Detect which cell encompasses the target text, then output its (x, y) center coordinate. 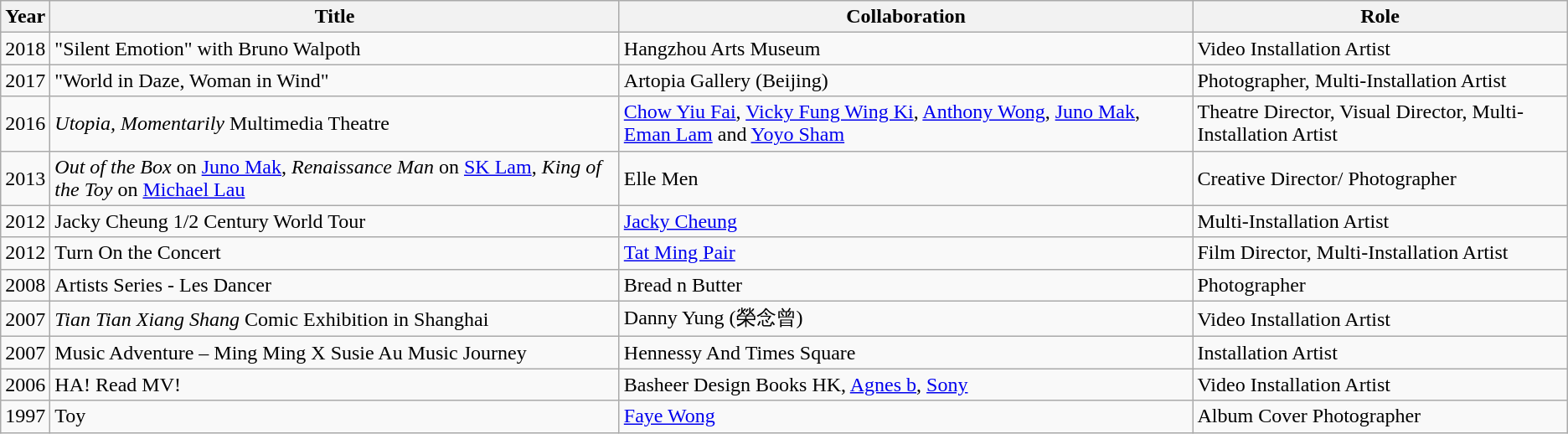
Tian Tian Xiang Shang Comic Exhibition in Shanghai (335, 318)
2006 (25, 385)
1997 (25, 416)
Bread n Butter (906, 285)
Year (25, 17)
Artists Series - Les Dancer (335, 285)
Film Director, Multi-Installation Artist (1380, 253)
Elle Men (906, 178)
Danny Yung (榮念曾) (906, 318)
Theatre Director, Visual Director, Multi-Installation Artist (1380, 124)
Jacky Cheung (906, 221)
Hangzhou Arts Museum (906, 49)
Chow Yiu Fai, Vicky Fung Wing Ki, Anthony Wong, Juno Mak, Eman Lam and Yoyo Sham (906, 124)
2013 (25, 178)
2008 (25, 285)
Photographer (1380, 285)
Title (335, 17)
Collaboration (906, 17)
Turn On the Concert (335, 253)
Creative Director/ Photographer (1380, 178)
2016 (25, 124)
Installation Artist (1380, 353)
Album Cover Photographer (1380, 416)
Artopia Gallery (Beijing) (906, 80)
Multi-Installation Artist (1380, 221)
Music Adventure – Ming Ming X Susie Au Music Journey (335, 353)
"World in Daze, Woman in Wind" (335, 80)
Hennessy And Times Square (906, 353)
Jacky Cheung 1/2 Century World Tour (335, 221)
"Silent Emotion" with Bruno Walpoth (335, 49)
Basheer Design Books HK, Agnes b, Sony (906, 385)
Utopia, Momentarily Multimedia Theatre (335, 124)
Role (1380, 17)
Tat Ming Pair (906, 253)
Out of the Box on Juno Mak, Renaissance Man on SK Lam, King of the Toy on Michael Lau (335, 178)
2018 (25, 49)
Faye Wong (906, 416)
HA! Read MV! (335, 385)
2017 (25, 80)
Photographer, Multi-Installation Artist (1380, 80)
Toy (335, 416)
